Search for the cell housing the specified text and yield its [x, y] center coordinate. 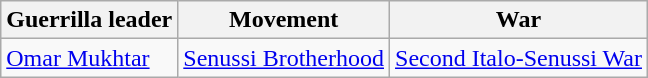
Omar Mukhtar [90, 58]
Senussi Brotherhood [284, 58]
Guerrilla leader [90, 20]
Movement [284, 20]
War [519, 20]
Second Italo-Senussi War [519, 58]
